Scan for the cell matching the given text and deliver its (X, Y) coordinate at center. 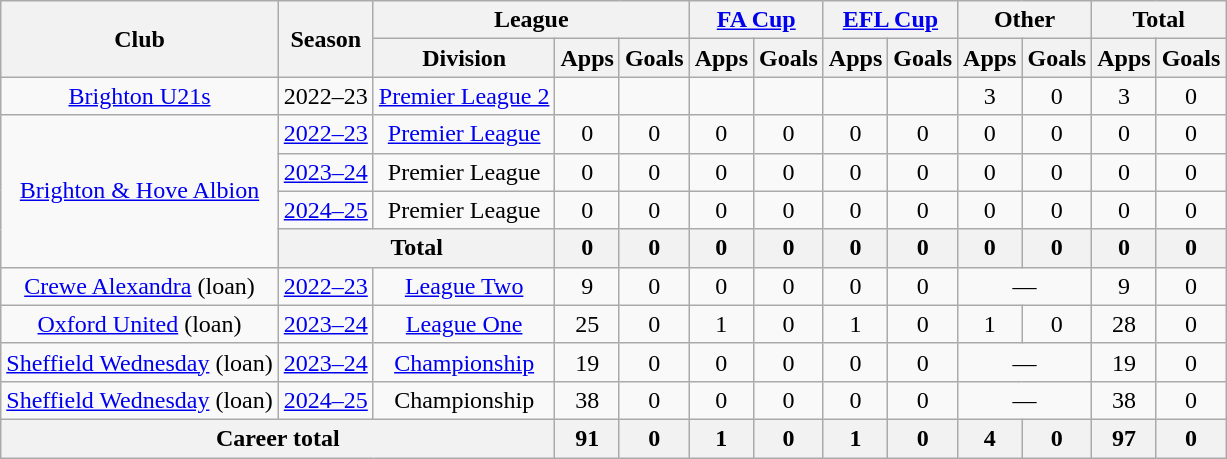
Other (1025, 20)
97 (1124, 438)
Club (140, 39)
Career total (278, 438)
Brighton & Hove Albion (140, 191)
League One (464, 324)
Oxford United (loan) (140, 324)
28 (1124, 324)
FA Cup (756, 20)
Crewe Alexandra (loan) (140, 286)
League Two (464, 286)
Brighton U21s (140, 96)
25 (587, 324)
Premier League 2 (464, 96)
4 (990, 438)
Season (326, 39)
EFL Cup (890, 20)
Division (464, 58)
91 (587, 438)
League (531, 20)
